Return (x, y) of the center of cell containing provided text 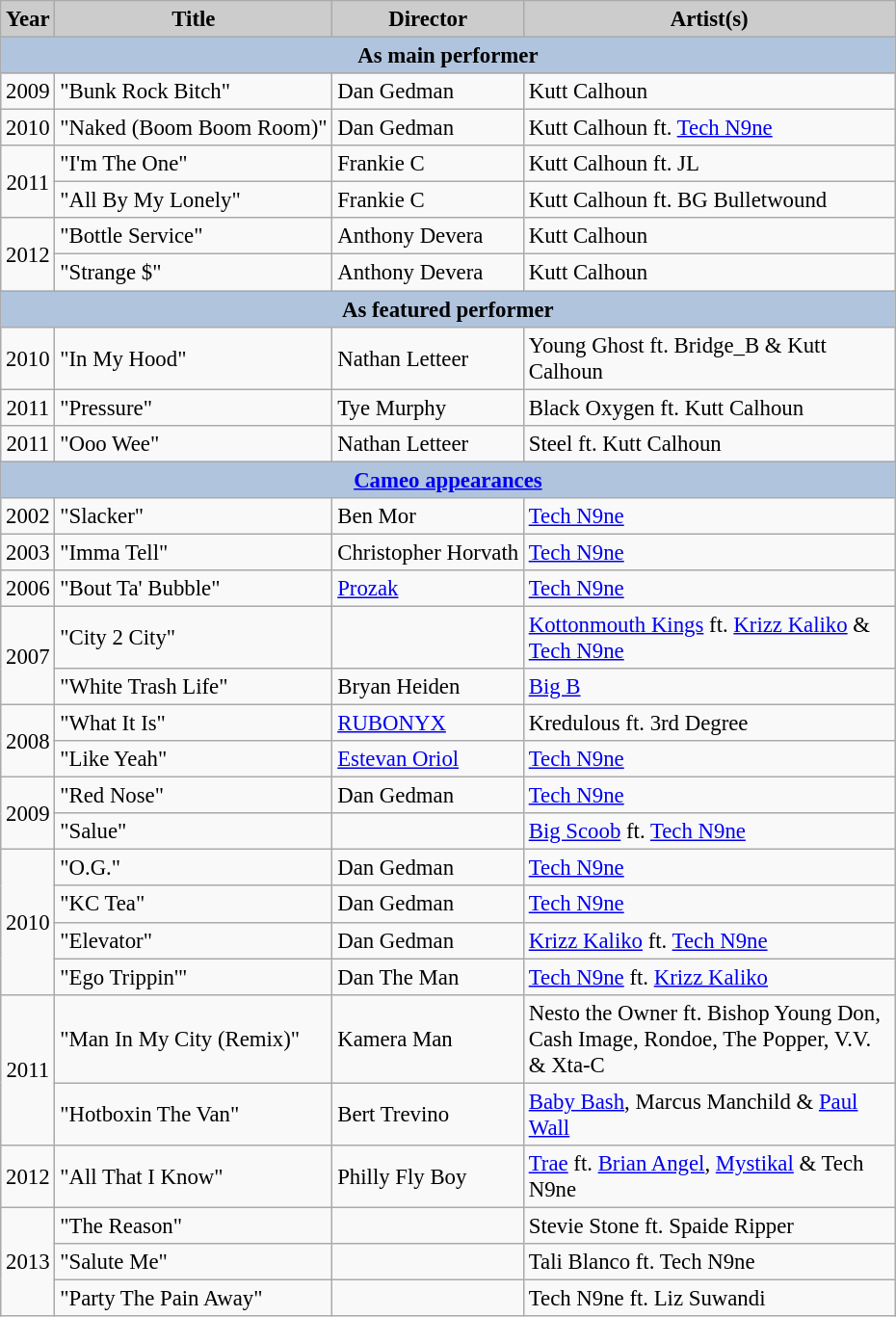
"What It Is" (194, 724)
2006 (28, 589)
"Elevator" (194, 940)
Tali Blanco ft. Tech N9ne (709, 1262)
2013 (28, 1262)
"City 2 City" (194, 638)
"In My Hood" (194, 358)
Steel ft. Kutt Calhoun (709, 443)
Tech N9ne ft. Liz Suwandi (709, 1298)
Kutt Calhoun ft. JL (709, 164)
Black Oxygen ft. Kutt Calhoun (709, 408)
2003 (28, 552)
Ben Mor (428, 516)
Artist(s) (709, 19)
"Ooo Wee" (194, 443)
Big B (709, 687)
"Salute Me" (194, 1262)
"Like Yeah" (194, 759)
"KC Tea" (194, 905)
Bert Trevino (428, 1114)
Kutt Calhoun ft. Tech N9ne (709, 128)
RUBONYX (428, 724)
As main performer (448, 56)
"Imma Tell" (194, 552)
"Slacker" (194, 516)
As featured performer (448, 309)
"All That I Know" (194, 1177)
Director (428, 19)
Big Scoob ft. Tech N9ne (709, 831)
"Salue" (194, 831)
"White Trash Life" (194, 687)
"Man In My City (Remix)" (194, 1039)
"O.G." (194, 868)
"The Reason" (194, 1225)
Nesto the Owner ft. Bishop Young Don, Cash Image, Rondoe, The Popper, V.V. & Xta-C (709, 1039)
"Hotboxin The Van" (194, 1114)
Bryan Heiden (428, 687)
Krizz Kaliko ft. Tech N9ne (709, 940)
Kutt Calhoun ft. BG Bulletwound (709, 200)
2008 (28, 742)
Kamera Man (428, 1039)
"Party The Pain Away" (194, 1298)
Trae ft. Brian Angel, Mystikal & Tech N9ne (709, 1177)
Year (28, 19)
Baby Bash, Marcus Manchild & Paul Wall (709, 1114)
"Pressure" (194, 408)
Title (194, 19)
Estevan Oriol (428, 759)
"Naked (Boom Boom Room)" (194, 128)
"Strange $" (194, 273)
Dan The Man (428, 977)
Young Ghost ft. Bridge_B & Kutt Calhoun (709, 358)
2007 (28, 655)
Tech N9ne ft. Krizz Kaliko (709, 977)
Prozak (428, 589)
Tye Murphy (428, 408)
Christopher Horvath (428, 552)
Philly Fly Boy (428, 1177)
2002 (28, 516)
"Bunk Rock Bitch" (194, 92)
Kredulous ft. 3rd Degree (709, 724)
"Bottle Service" (194, 236)
"Ego Trippin'" (194, 977)
"All By My Lonely" (194, 200)
"Red Nose" (194, 796)
Kottonmouth Kings ft. Krizz Kaliko & Tech N9ne (709, 638)
"Bout Ta' Bubble" (194, 589)
"I'm The One" (194, 164)
Stevie Stone ft. Spaide Ripper (709, 1225)
Cameo appearances (448, 480)
